Locate the cell with the specified text and output its (x, y) center coordinate. 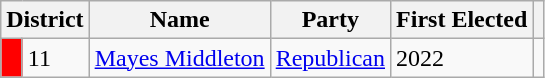
Party (330, 20)
First Elected (462, 20)
Name (180, 20)
2022 (462, 58)
Republican (330, 58)
Mayes Middleton (180, 58)
District (45, 20)
11 (56, 58)
